Provide the [x, y] coordinate of the cell's center where the given text is located.  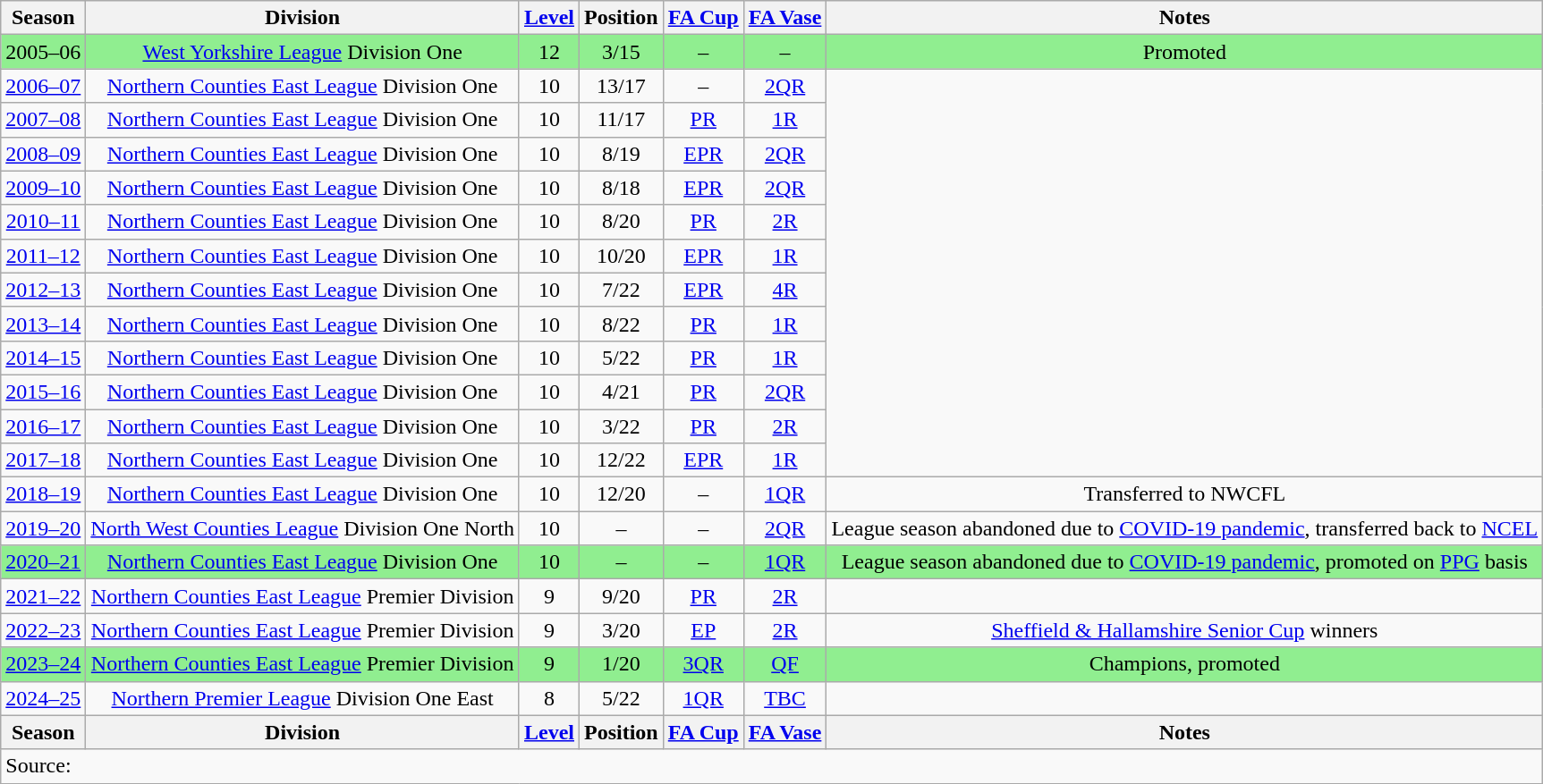
12/22 [622, 460]
2010–11 [43, 222]
North West Counties League Division One North [302, 528]
2015–16 [43, 392]
West Yorkshire League Division One [302, 52]
2014–15 [43, 358]
1/20 [622, 664]
League season abandoned due to COVID-19 pandemic, promoted on PPG basis [1184, 562]
2008–09 [43, 154]
Sheffield & Hallamshire Senior Cup winners [1184, 630]
Promoted [1184, 52]
2016–17 [43, 426]
3/20 [622, 630]
Northern Premier League Division One East [302, 698]
2017–18 [43, 460]
8/19 [622, 154]
8/18 [622, 188]
3QR [703, 664]
2019–20 [43, 528]
2020–21 [43, 562]
3/22 [622, 426]
2021–22 [43, 596]
TBC [785, 698]
3/15 [622, 52]
2018–19 [43, 494]
2024–25 [43, 698]
10/20 [622, 256]
Source: [772, 766]
Transferred to NWCFL [1184, 494]
2012–13 [43, 290]
9/20 [622, 596]
2005–06 [43, 52]
2013–14 [43, 324]
2022–23 [43, 630]
8/22 [622, 324]
8/20 [622, 222]
Champions, promoted [1184, 664]
2011–12 [43, 256]
QF [785, 664]
League season abandoned due to COVID-19 pandemic, transferred back to NCEL [1184, 528]
2023–24 [43, 664]
4R [785, 290]
2007–08 [43, 120]
12 [549, 52]
13/17 [622, 86]
12/20 [622, 494]
2006–07 [43, 86]
4/21 [622, 392]
8 [549, 698]
7/22 [622, 290]
EP [703, 630]
2009–10 [43, 188]
11/17 [622, 120]
